From the cell containing the given text, extract its center point as [X, Y] coordinate. 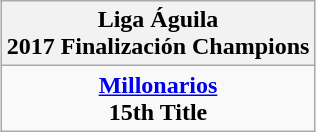
Millonarios15th Title [158, 98]
Liga Águila2017 Finalización Champions [158, 34]
